Pinpoint the cell where the given text exists, returning its [X, Y] midpoint coordinate. 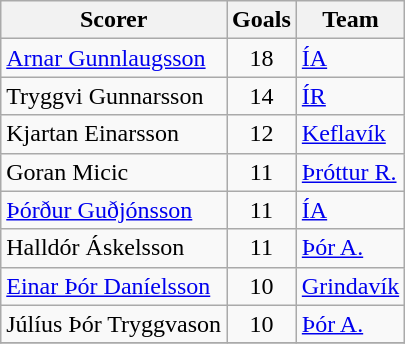
Þróttur R. [350, 172]
Scorer [114, 20]
Tryggvi Gunnarsson [114, 96]
Halldór Áskelsson [114, 248]
Goals [262, 20]
ÍR [350, 96]
Grindavík [350, 286]
12 [262, 134]
18 [262, 58]
Kjartan Einarsson [114, 134]
Team [350, 20]
Júlíus Þór Tryggvason [114, 324]
Þórður Guðjónsson [114, 210]
Goran Micic [114, 172]
Einar Þór Daníelsson [114, 286]
Arnar Gunnlaugsson [114, 58]
14 [262, 96]
Keflavík [350, 134]
